Capture the cell that displays the provided text and extract its [X, Y] central coordinate. 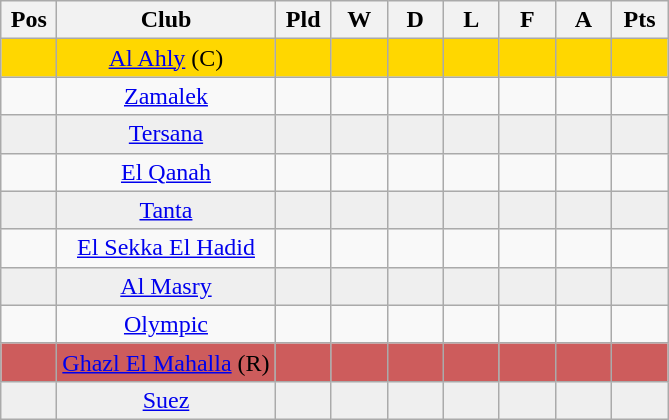
Tersana [166, 134]
Suez [166, 400]
Olympic [166, 324]
Al Ahly (C) [166, 58]
Tanta [166, 210]
F [527, 20]
W [359, 20]
El Qanah [166, 172]
Zamalek [166, 96]
Pos [29, 20]
D [415, 20]
Pld [303, 20]
Pts [640, 20]
Al Masry [166, 286]
Ghazl El Mahalla (R) [166, 362]
El Sekka El Hadid [166, 248]
A [583, 20]
L [471, 20]
Club [166, 20]
